Scan for the cell matching the given text and deliver its (X, Y) coordinate at center. 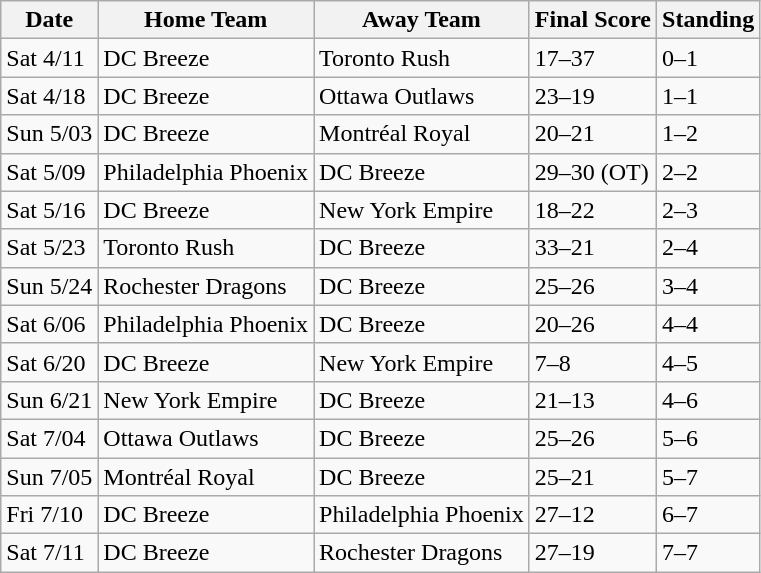
27–12 (592, 515)
Sun 5/03 (50, 134)
Sun 7/05 (50, 477)
Final Score (592, 20)
7–7 (708, 553)
0–1 (708, 58)
7–8 (592, 362)
1–1 (708, 96)
Sat 5/09 (50, 172)
Sat 4/11 (50, 58)
Sun 5/24 (50, 286)
27–19 (592, 553)
Sat 6/06 (50, 324)
Sat 6/20 (50, 362)
Sat 5/16 (50, 210)
21–13 (592, 400)
1–2 (708, 134)
4–5 (708, 362)
Home Team (206, 20)
3–4 (708, 286)
Standing (708, 20)
20–21 (592, 134)
4–4 (708, 324)
33–21 (592, 248)
20–26 (592, 324)
18–22 (592, 210)
Sat 7/11 (50, 553)
Sat 7/04 (50, 438)
2–2 (708, 172)
2–3 (708, 210)
5–7 (708, 477)
Sun 6/21 (50, 400)
6–7 (708, 515)
25–21 (592, 477)
Sat 5/23 (50, 248)
2–4 (708, 248)
17–37 (592, 58)
23–19 (592, 96)
Date (50, 20)
Sat 4/18 (50, 96)
4–6 (708, 400)
29–30 (OT) (592, 172)
Away Team (422, 20)
5–6 (708, 438)
Fri 7/10 (50, 515)
